From the cell containing the given text, extract its center point as [X, Y] coordinate. 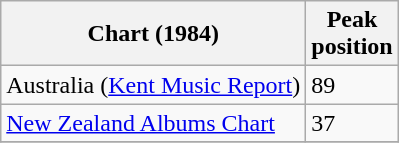
Australia (Kent Music Report) [154, 85]
89 [352, 85]
Peakposition [352, 34]
Chart (1984) [154, 34]
37 [352, 123]
New Zealand Albums Chart [154, 123]
